For the text-containing cell, return its midpoint in (X, Y) coordinate format. 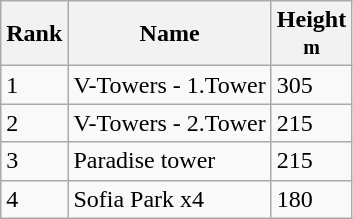
V-Towers - 2.Tower (170, 123)
Rank (34, 34)
2 (34, 123)
180 (311, 199)
Paradise tower (170, 161)
Heightm (311, 34)
V-Towers - 1.Tower (170, 85)
1 (34, 85)
Sofia Park x4 (170, 199)
3 (34, 161)
305 (311, 85)
4 (34, 199)
Name (170, 34)
